Identify which cell holds the provided text, then report its [x, y] central coordinate. 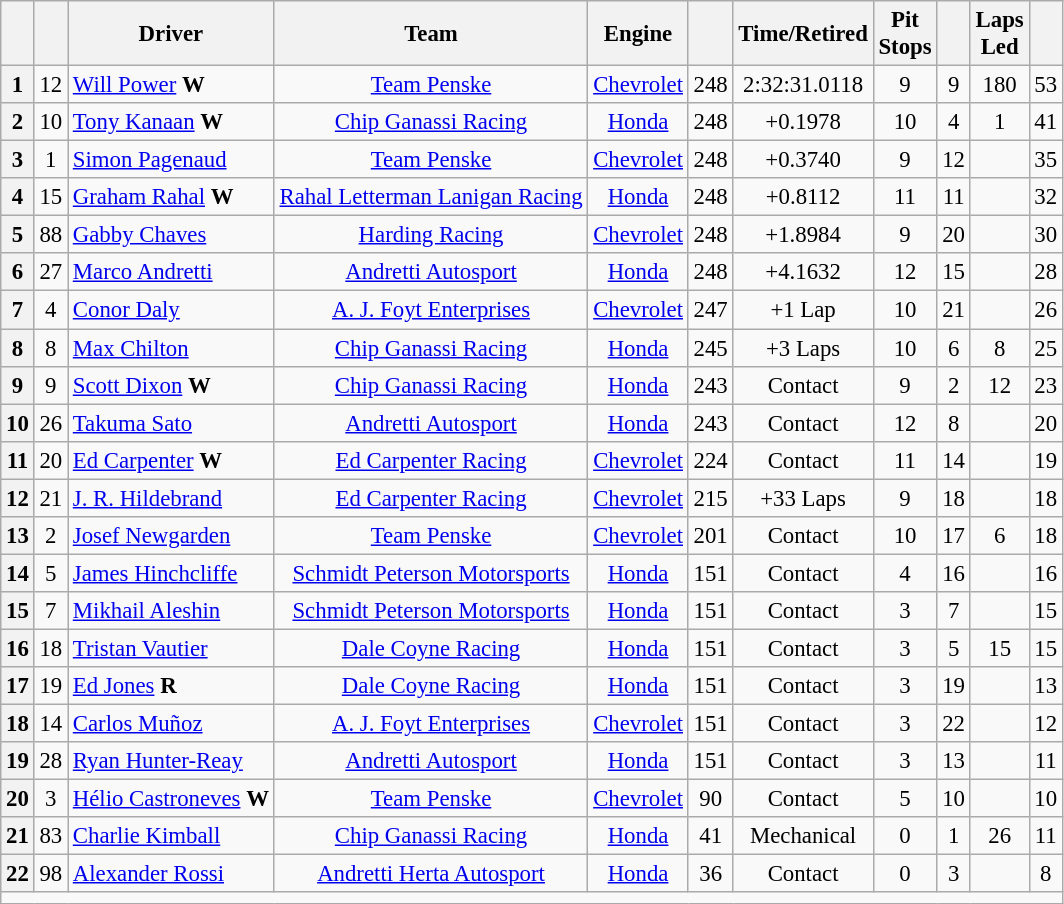
Ryan Hunter-Reay [172, 761]
+0.3740 [803, 160]
Scott Dixon W [172, 385]
Tristan Vautier [172, 648]
Marco Andretti [172, 273]
Ed Jones R [172, 686]
Rahal Letterman Lanigan Racing [431, 197]
83 [50, 836]
+33 Laps [803, 498]
J. R. Hildebrand [172, 498]
+3 Laps [803, 348]
Takuma Sato [172, 423]
+0.1978 [803, 122]
201 [710, 536]
53 [1046, 85]
30 [1046, 235]
Will Power W [172, 85]
245 [710, 348]
LapsLed [1000, 34]
Conor Daly [172, 310]
25 [1046, 348]
32 [1046, 197]
Time/Retired [803, 34]
James Hinchcliffe [172, 573]
Graham Rahal W [172, 197]
Driver [172, 34]
215 [710, 498]
27 [50, 273]
Alexander Rossi [172, 874]
Hélio Castroneves W [172, 799]
+1 Lap [803, 310]
23 [1046, 385]
Ed Carpenter W [172, 460]
Andretti Herta Autosport [431, 874]
+1.8984 [803, 235]
Gabby Chaves [172, 235]
Josef Newgarden [172, 536]
35 [1046, 160]
88 [50, 235]
+4.1632 [803, 273]
180 [1000, 85]
Carlos Muñoz [172, 724]
90 [710, 799]
Simon Pagenaud [172, 160]
Harding Racing [431, 235]
Team [431, 34]
Engine [638, 34]
Tony Kanaan W [172, 122]
Charlie Kimball [172, 836]
2:32:31.0118 [803, 85]
PitStops [905, 34]
+0.8112 [803, 197]
Mechanical [803, 836]
98 [50, 874]
247 [710, 310]
36 [710, 874]
Mikhail Aleshin [172, 611]
224 [710, 460]
Max Chilton [172, 348]
